Provide the (X, Y) coordinate of the cell's center where the given text is located.  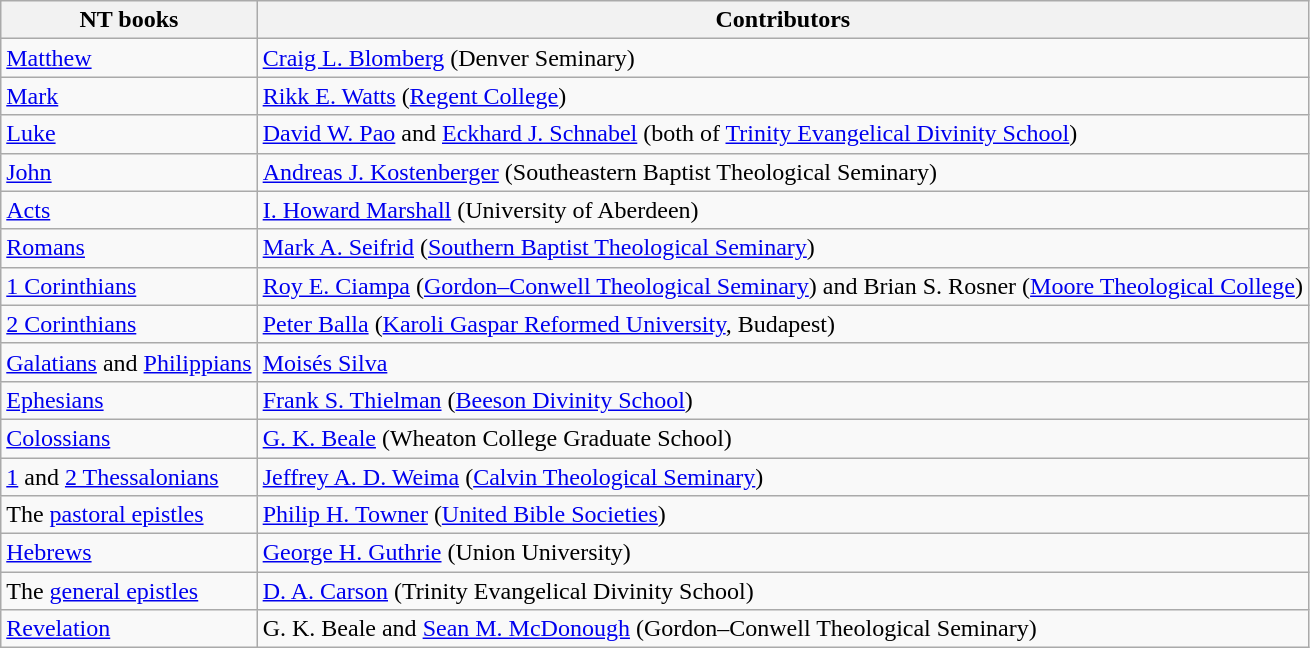
The pastoral epistles (129, 515)
Contributors (782, 20)
Mark (129, 96)
Acts (129, 210)
Peter Balla (Karoli Gaspar Reformed University, Budapest) (782, 324)
John (129, 172)
Romans (129, 248)
Roy E. Ciampa (Gordon–Conwell Theological Seminary) and Brian S. Rosner (Moore Theological College) (782, 286)
Philip H. Towner (United Bible Societies) (782, 515)
Ephesians (129, 400)
NT books (129, 20)
D. A. Carson (Trinity Evangelical Divinity School) (782, 591)
I. Howard Marshall (University of Aberdeen) (782, 210)
Colossians (129, 438)
Moisés Silva (782, 362)
Andreas J. Kostenberger (Southeastern Baptist Theological Seminary) (782, 172)
Revelation (129, 629)
1 Corinthians (129, 286)
Luke (129, 134)
Craig L. Blomberg (Denver Seminary) (782, 58)
George H. Guthrie (Union University) (782, 553)
David W. Pao and Eckhard J. Schnabel (both of Trinity Evangelical Divinity School) (782, 134)
Matthew (129, 58)
Jeffrey A. D. Weima (Calvin Theological Seminary) (782, 477)
Mark A. Seifrid (Southern Baptist Theological Seminary) (782, 248)
G. K. Beale (Wheaton College Graduate School) (782, 438)
2 Corinthians (129, 324)
Rikk E. Watts (Regent College) (782, 96)
Galatians and Philippians (129, 362)
G. K. Beale and Sean M. McDonough (Gordon–Conwell Theological Seminary) (782, 629)
The general epistles (129, 591)
Hebrews (129, 553)
1 and 2 Thessalonians (129, 477)
Frank S. Thielman (Beeson Divinity School) (782, 400)
